Scan for the cell matching the given text and deliver its [x, y] coordinate at center. 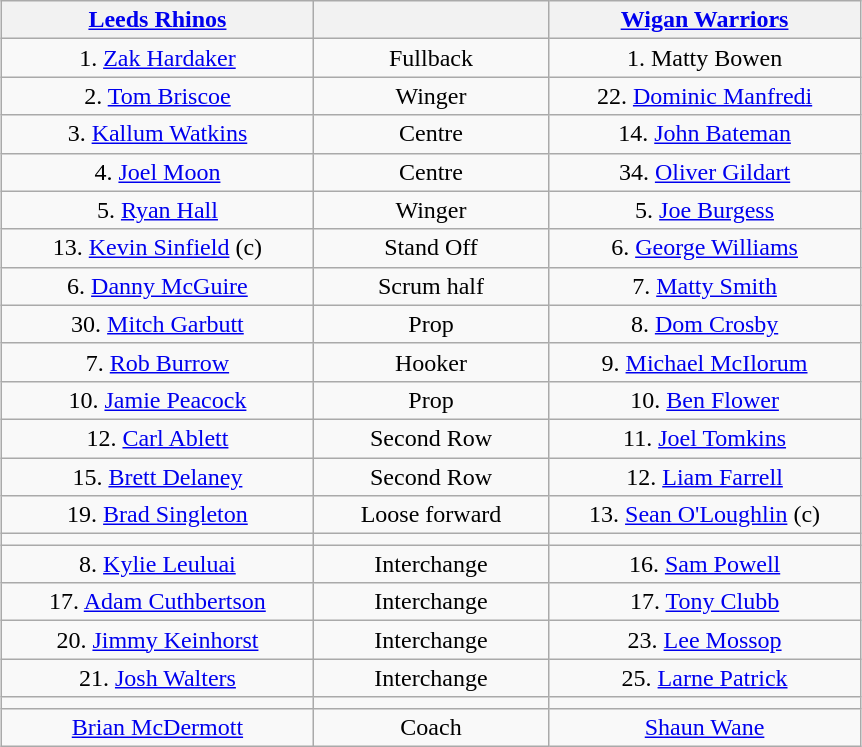
8. Dom Crosby [704, 324]
13. Sean O'Loughlin (c) [704, 515]
21. Josh Walters [158, 678]
20. Jimmy Keinhorst [158, 640]
14. John Bateman [704, 134]
17. Tony Clubb [704, 602]
10. Jamie Peacock [158, 400]
Stand Off [431, 248]
Wigan Warriors [704, 20]
16. Sam Powell [704, 564]
9. Michael McIlorum [704, 362]
10. Ben Flower [704, 400]
12. Carl Ablett [158, 438]
30. Mitch Garbutt [158, 324]
Brian McDermott [158, 727]
19. Brad Singleton [158, 515]
5. Joe Burgess [704, 210]
8. Kylie Leuluai [158, 564]
7. Matty Smith [704, 286]
6. Danny McGuire [158, 286]
1. Matty Bowen [704, 58]
Hooker [431, 362]
34. Oliver Gildart [704, 172]
5. Ryan Hall [158, 210]
25. Larne Patrick [704, 678]
23. Lee Mossop [704, 640]
11. Joel Tomkins [704, 438]
Fullback [431, 58]
1. Zak Hardaker [158, 58]
Scrum half [431, 286]
15. Brett Delaney [158, 477]
2. Tom Briscoe [158, 96]
12. Liam Farrell [704, 477]
13. Kevin Sinfield (c) [158, 248]
3. Kallum Watkins [158, 134]
7. Rob Burrow [158, 362]
17. Adam Cuthbertson [158, 602]
Shaun Wane [704, 727]
Leeds Rhinos [158, 20]
6. George Williams [704, 248]
Coach [431, 727]
4. Joel Moon [158, 172]
Loose forward [431, 515]
22. Dominic Manfredi [704, 96]
